Search for the cell housing the specified text and yield its [x, y] center coordinate. 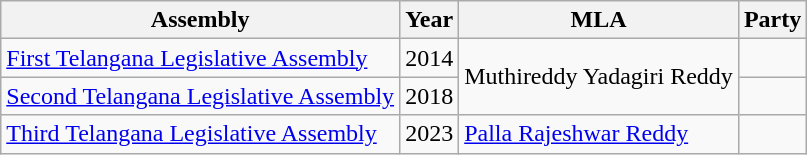
2014 [430, 58]
Palla Rajeshwar Reddy [599, 134]
Second Telangana Legislative Assembly [200, 96]
2018 [430, 96]
Third Telangana Legislative Assembly [200, 134]
Muthireddy Yadagiri Reddy [599, 77]
First Telangana Legislative Assembly [200, 58]
Party [772, 20]
MLA [599, 20]
2023 [430, 134]
Year [430, 20]
Assembly [200, 20]
